Search for the cell housing the specified text and yield its (X, Y) center coordinate. 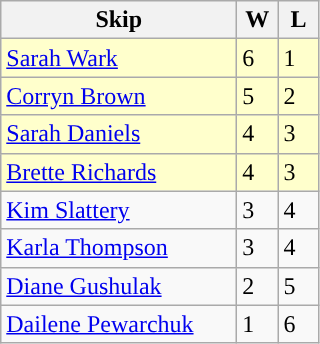
Kim Slattery (119, 210)
Brette Richards (119, 172)
Corryn Brown (119, 96)
Karla Thompson (119, 248)
Diane Gushulak (119, 286)
W (258, 20)
Sarah Wark (119, 58)
Dailene Pewarchuk (119, 324)
Sarah Daniels (119, 134)
Skip (119, 20)
L (298, 20)
